Locate the cell with the specified text and output its (X, Y) center coordinate. 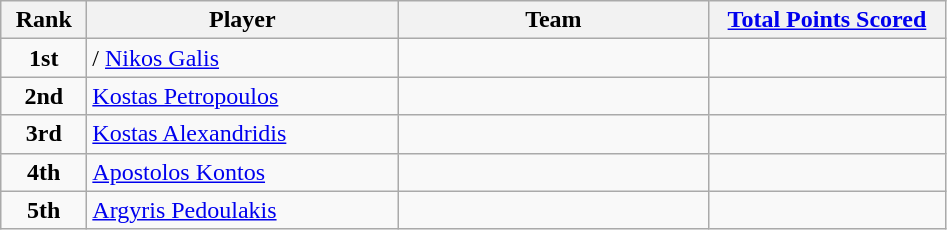
Player (242, 20)
5th (44, 210)
Total Points Scored (827, 20)
1st (44, 58)
2nd (44, 96)
Apostolos Kontos (242, 172)
/ Nikos Galis (242, 58)
Argyris Pedoulakis (242, 210)
Kostas Alexandridis (242, 134)
Rank (44, 20)
4th (44, 172)
Kostas Petropoulos (242, 96)
Team (554, 20)
3rd (44, 134)
